Return (x, y) of the center of cell containing provided text 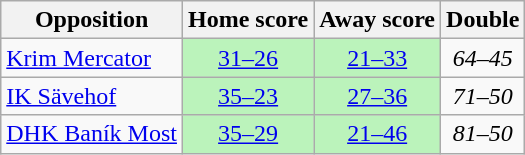
Away score (378, 20)
81–50 (483, 134)
Krim Mercator (92, 58)
27–36 (378, 96)
Double (483, 20)
Opposition (92, 20)
31–26 (248, 58)
IK Sävehof (92, 96)
DHK Baník Most (92, 134)
64–45 (483, 58)
35–23 (248, 96)
21–46 (378, 134)
71–50 (483, 96)
Home score (248, 20)
35–29 (248, 134)
21–33 (378, 58)
